Output the [x, y] coordinate of the center of the cell containing the given text.  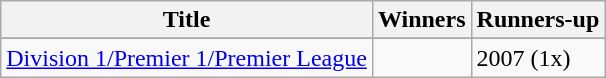
Division 1/Premier 1/Premier League [187, 58]
2007 (1x) [538, 58]
Runners-up [538, 20]
Winners [422, 20]
Title [187, 20]
